Return (X, Y) of the center of cell containing provided text 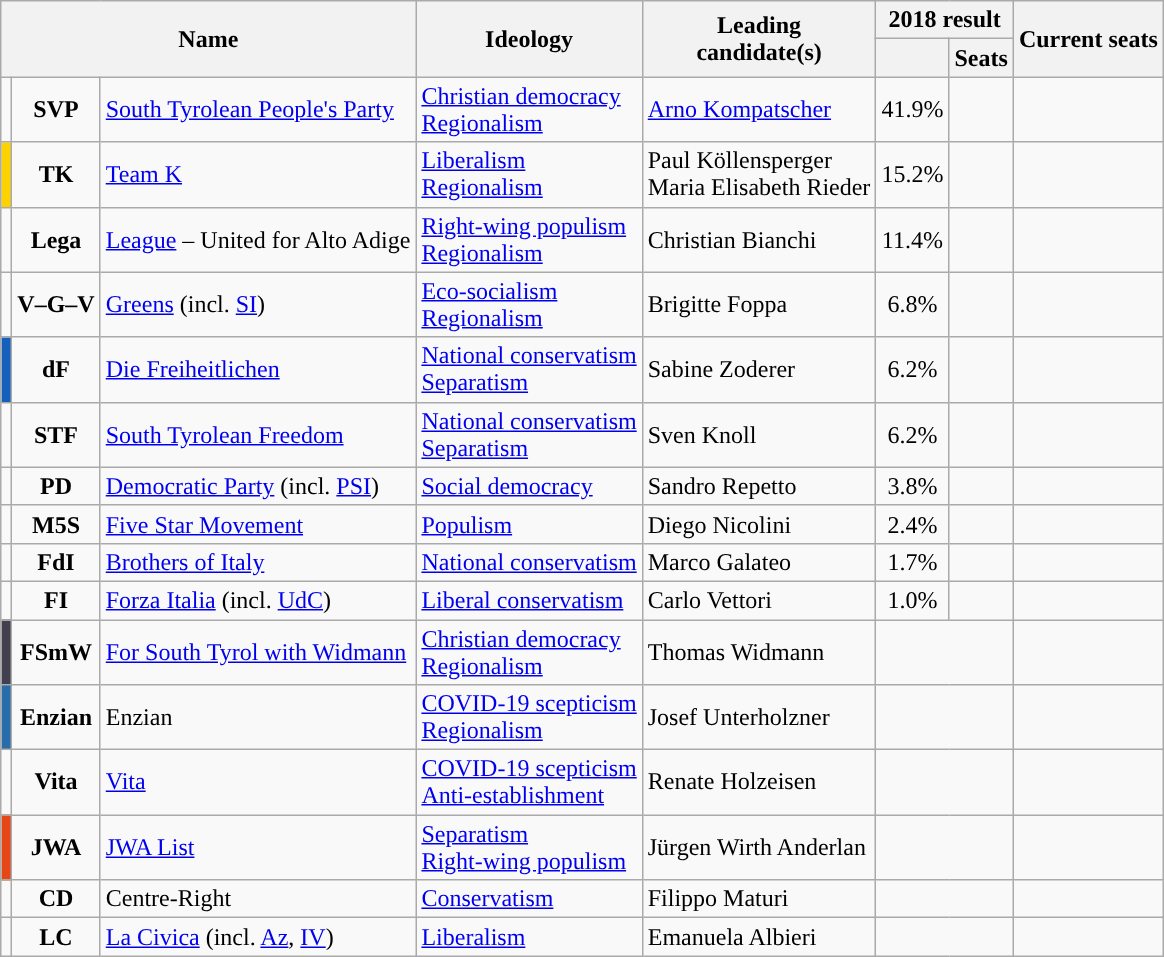
Liberalism (529, 937)
STF (56, 434)
Paul KöllenspergerMaria Elisabeth Rieder (759, 174)
dF (56, 370)
Eco-socialismRegionalism (529, 304)
Greens (incl. SI) (258, 304)
11.4% (912, 240)
41.9% (912, 110)
TK (56, 174)
For South Tyrol with Widmann (258, 652)
LC (56, 937)
Current seats (1088, 39)
Marco Galateo (759, 562)
National conservatism (529, 562)
League – United for Alto Adige (258, 240)
Conservatism (529, 899)
PD (56, 486)
La Civica (incl. Az, IV) (258, 937)
Die Freiheitlichen (258, 370)
South Tyrolean Freedom (258, 434)
Seats (981, 58)
Thomas Widmann (759, 652)
Carlo Vettori (759, 600)
M5S (56, 524)
Leadingcandidate(s) (759, 39)
Five Star Movement (258, 524)
Centre-Right (258, 899)
Diego Nicolini (759, 524)
FSmW (56, 652)
Populism (529, 524)
Josef Unterholzner (759, 718)
Renate Holzeisen (759, 782)
Brothers of Italy (258, 562)
FI (56, 600)
COVID-19 scepticismRegionalism (529, 718)
Brigitte Foppa (759, 304)
Democratic Party (incl. PSI) (258, 486)
Arno Kompatscher (759, 110)
2018 result (944, 20)
Sabine Zoderer (759, 370)
Team K (258, 174)
LiberalismRegionalism (529, 174)
Filippo Maturi (759, 899)
1.0% (912, 600)
FdI (56, 562)
SVP (56, 110)
Ideology (529, 39)
Name (208, 39)
3.8% (912, 486)
JWA (56, 848)
Sandro Repetto (759, 486)
Christian Bianchi (759, 240)
15.2% (912, 174)
CD (56, 899)
Right-wing populismRegionalism (529, 240)
Sven Knoll (759, 434)
Liberal conservatism (529, 600)
JWA List (258, 848)
Forza Italia (incl. UdC) (258, 600)
Emanuela Albieri (759, 937)
SeparatismRight-wing populism (529, 848)
V–G–V (56, 304)
1.7% (912, 562)
6.8% (912, 304)
COVID-19 scepticismAnti-establishment (529, 782)
Jürgen Wirth Anderlan (759, 848)
Lega (56, 240)
South Tyrolean People's Party (258, 110)
Social democracy (529, 486)
2.4% (912, 524)
